Return [x, y] of the center of cell containing provided text 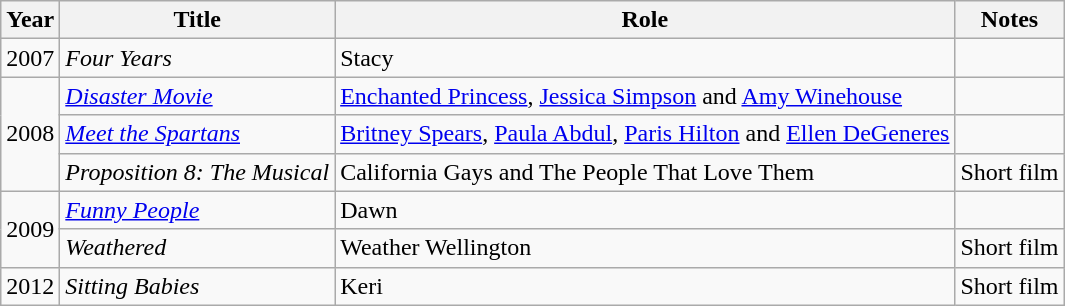
Disaster Movie [198, 96]
Proposition 8: The Musical [198, 172]
Stacy [645, 58]
Sitting Babies [198, 286]
Dawn [645, 210]
Meet the Spartans [198, 134]
Weathered [198, 248]
Britney Spears, Paula Abdul, Paris Hilton and Ellen DeGeneres [645, 134]
Keri [645, 286]
2012 [30, 286]
Title [198, 20]
2007 [30, 58]
Weather Wellington [645, 248]
Funny People [198, 210]
Year [30, 20]
Four Years [198, 58]
2009 [30, 229]
Enchanted Princess, Jessica Simpson and Amy Winehouse [645, 96]
Notes [1010, 20]
California Gays and The People That Love Them [645, 172]
Role [645, 20]
2008 [30, 134]
